Scan for the cell matching the given text and deliver its [x, y] coordinate at center. 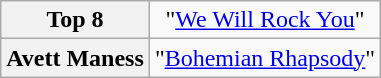
Top 8 [76, 20]
Avett Maness [76, 58]
"Bohemian Rhapsody" [264, 58]
"We Will Rock You" [264, 20]
